For the text-containing cell, return its midpoint in (X, Y) coordinate format. 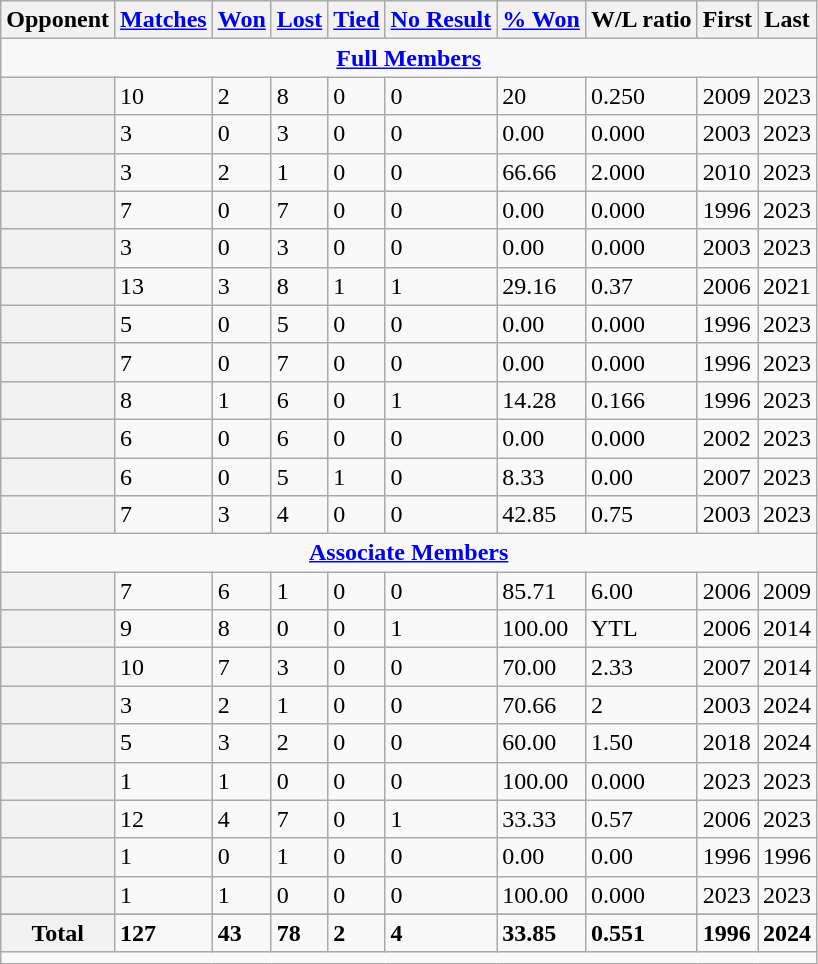
% Won (542, 20)
Lost (299, 20)
2010 (727, 172)
2018 (727, 743)
Tied (356, 20)
0.75 (641, 515)
70.66 (542, 705)
42.85 (542, 515)
First (727, 20)
2021 (788, 286)
33.85 (542, 933)
29.16 (542, 286)
Last (788, 20)
85.71 (542, 591)
43 (242, 933)
0.37 (641, 286)
127 (164, 933)
Won (242, 20)
20 (542, 96)
2.33 (641, 667)
0.57 (641, 819)
70.00 (542, 667)
78 (299, 933)
Matches (164, 20)
YTL (641, 629)
0.250 (641, 96)
12 (164, 819)
Total (58, 933)
14.28 (542, 400)
Opponent (58, 20)
13 (164, 286)
8.33 (542, 477)
Associate Members (409, 553)
6.00 (641, 591)
66.66 (542, 172)
2.000 (641, 172)
No Result (441, 20)
0.551 (641, 933)
2002 (727, 438)
0.166 (641, 400)
33.33 (542, 819)
9 (164, 629)
1.50 (641, 743)
60.00 (542, 743)
W/L ratio (641, 20)
Full Members (409, 58)
